Provide the (X, Y) coordinate of the cell's center where the given text is located.  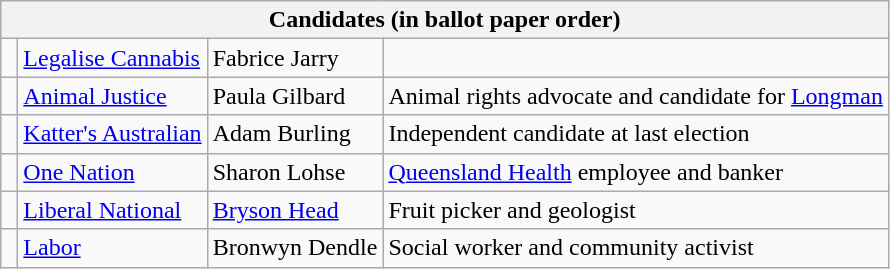
Adam Burling (295, 134)
Liberal National (112, 210)
Bronwyn Dendle (295, 248)
Bryson Head (295, 210)
Legalise Cannabis (112, 58)
Independent candidate at last election (636, 134)
Fruit picker and geologist (636, 210)
Paula Gilbard (295, 96)
Candidates (in ballot paper order) (445, 20)
Labor (112, 248)
Animal rights advocate and candidate for Longman (636, 96)
Fabrice Jarry (295, 58)
One Nation (112, 172)
Queensland Health employee and banker (636, 172)
Animal Justice (112, 96)
Katter's Australian (112, 134)
Sharon Lohse (295, 172)
Social worker and community activist (636, 248)
